Find where the given text appears and provide that cell's center as (X, Y) coordinate. 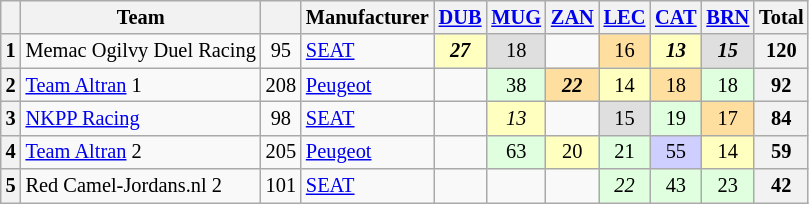
208 (281, 85)
NKPP Racing (141, 118)
CAT (676, 17)
101 (281, 186)
43 (676, 186)
21 (625, 152)
19 (676, 118)
55 (676, 152)
42 (781, 186)
23 (728, 186)
Manufacturer (368, 17)
DUB (460, 17)
MUG (516, 17)
Team (141, 17)
120 (781, 51)
ZAN (572, 17)
Red Camel-Jordans.nl 2 (141, 186)
38 (516, 85)
Total (781, 17)
1 (11, 51)
59 (781, 152)
3 (11, 118)
Memac Ogilvy Duel Racing (141, 51)
20 (572, 152)
5 (11, 186)
95 (281, 51)
17 (728, 118)
Team Altran 2 (141, 152)
16 (625, 51)
2 (11, 85)
4 (11, 152)
LEC (625, 17)
205 (281, 152)
84 (781, 118)
Team Altran 1 (141, 85)
98 (281, 118)
BRN (728, 17)
63 (516, 152)
27 (460, 51)
92 (781, 85)
